From the cell containing the given text, extract its center point as [X, Y] coordinate. 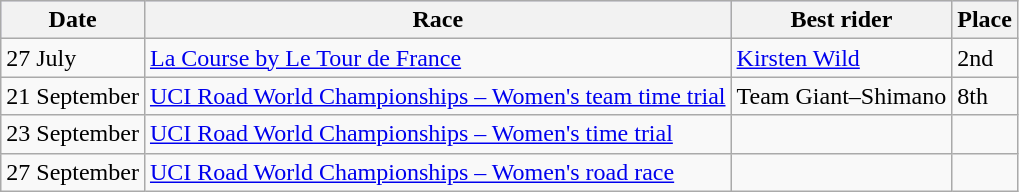
27 July [73, 58]
Best rider [842, 20]
27 September [73, 172]
La Course by Le Tour de France [438, 58]
2nd [985, 58]
Kirsten Wild [842, 58]
Place [985, 20]
8th [985, 96]
UCI Road World Championships – Women's road race [438, 172]
21 September [73, 96]
UCI Road World Championships – Women's time trial [438, 134]
UCI Road World Championships – Women's team time trial [438, 96]
Team Giant–Shimano [842, 96]
23 September [73, 134]
Race [438, 20]
Date [73, 20]
